Output the (x, y) coordinate of the center of the cell containing the given text.  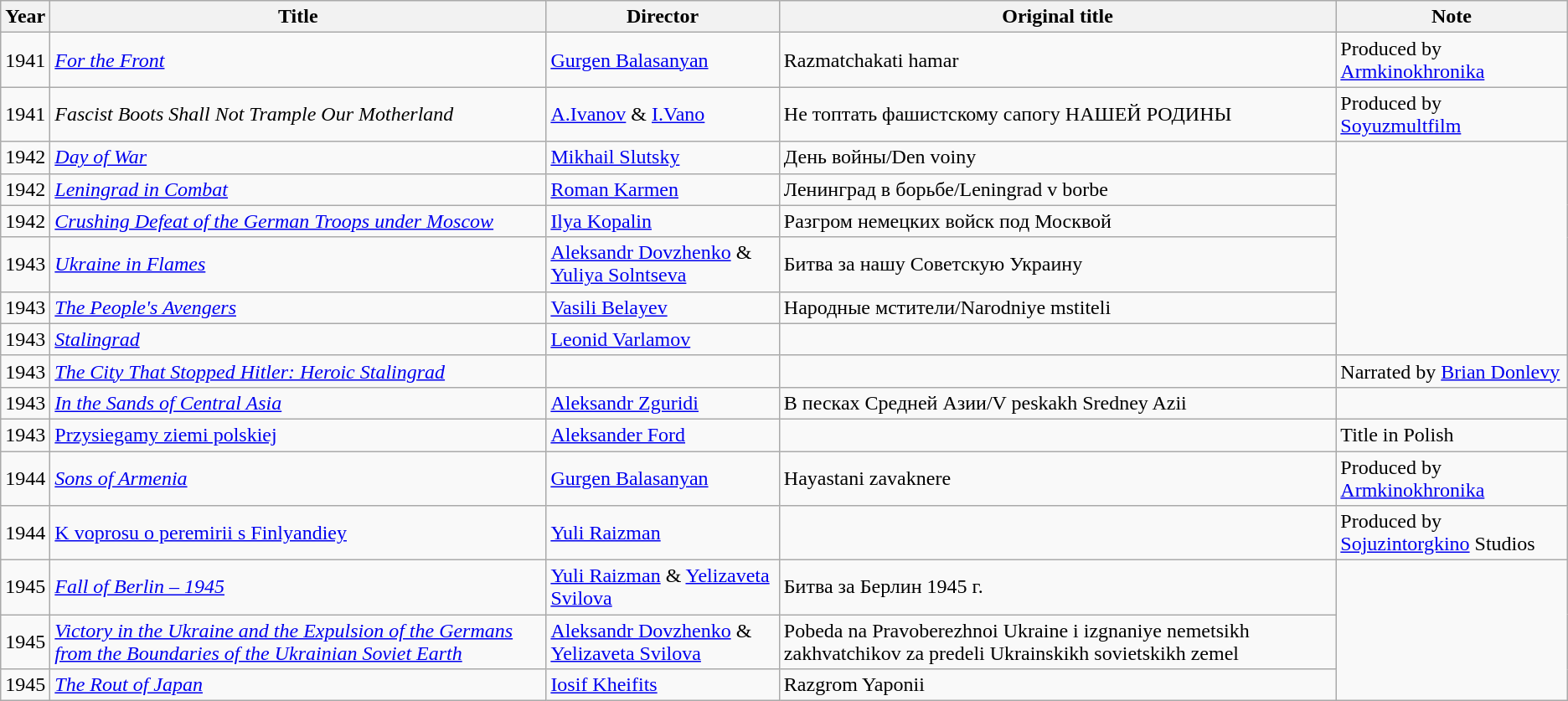
Title (298, 17)
Битва за Берлин 1945 г. (1057, 588)
Mikhail Slutsky (663, 157)
Fascist Boots Shall Not Trample Our Motherland (298, 114)
Narrated by Brian Donlevy (1452, 371)
Битва за нашу Советскую Украину (1057, 265)
Не топтать фашистскому сапогу НАШЕЙ РОДИНЫ (1057, 114)
Aleksander Ford (663, 435)
Ukraine in Flames (298, 265)
Director (663, 17)
Stalingrad (298, 339)
Fall of Berlin – 1945 (298, 588)
Ilya Kopalin (663, 221)
Aleksandr Zguridi (663, 403)
В песках Средней Азии/V peskakh Sredney Azii (1057, 403)
A.Ivanov & I.Vano (663, 114)
In the Sands of Central Asia (298, 403)
День войны/Den voiny (1057, 157)
The People's Avengers (298, 307)
Razgrom Yaponii (1057, 685)
Original title (1057, 17)
Iosif Kheifits (663, 685)
Produced by Sojuzintorgkino Studios (1452, 533)
The Rout of Japan (298, 685)
Aleksandr Dovzhenko & Yuliya Solntseva (663, 265)
K voprosu o peremirii s Finlyandiey (298, 533)
Leningrad in Combat (298, 189)
Vasili Belayev (663, 307)
Razmatchakati hamar (1057, 60)
Year (25, 17)
Народные мстители/Narodniye mstiteli (1057, 307)
Note (1452, 17)
Victory in the Ukraine and the Expulsion of the Germans from the Boundaries of the Ukrainian Soviet Earth (298, 642)
Ленинград в борьбе/Leningrad v borbe (1057, 189)
The City That Stopped Hitler: Heroic Stalingrad (298, 371)
Day of War (298, 157)
Sons of Armenia (298, 477)
Title in Polish (1452, 435)
For the Front (298, 60)
Przysiegamy ziemi polskiej (298, 435)
Разгром немецких войск под Москвой (1057, 221)
Leonid Varlamov (663, 339)
Yuli Raizman (663, 533)
Crushing Defeat of the German Troops under Moscow (298, 221)
Pobeda na Pravoberezhnoi Ukraine i izgnaniye nemetsikh zakhvatchikov za predeli Ukrainskikh sovietskikh zemel (1057, 642)
Hayastani zavaknere (1057, 477)
Aleksandr Dovzhenko & Yelizaveta Svilova (663, 642)
Produced by Soyuzmultfilm (1452, 114)
Yuli Raizman & Yelizaveta Svilova (663, 588)
Roman Karmen (663, 189)
